Output the [X, Y] coordinate of the center of the cell containing the given text.  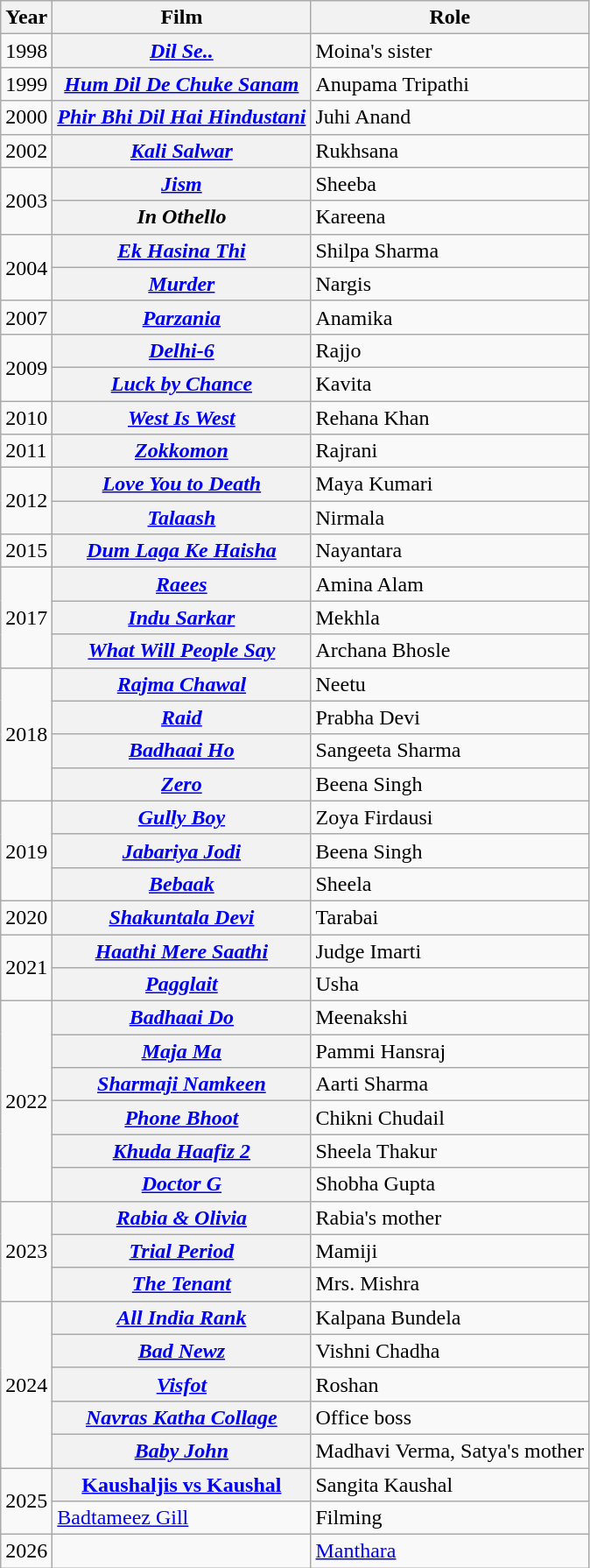
Shilpa Sharma [450, 251]
Chikni Chudail [450, 1118]
Luck by Chance [182, 384]
Kareena [450, 217]
Pammi Hansraj [450, 1051]
Hum Dil De Chuke Sanam [182, 84]
Zero [182, 784]
2018 [26, 734]
2003 [26, 201]
Mekhla [450, 618]
Archana Bhosle [450, 651]
What Will People Say [182, 651]
Role [450, 18]
1999 [26, 84]
Badhaai Ho [182, 751]
Sheeba [450, 184]
Sangita Kaushal [450, 1485]
Kalpana Bundela [450, 1317]
Manthara [450, 1551]
2025 [26, 1501]
Rehana Khan [450, 418]
Nargis [450, 284]
Visfot [182, 1384]
Khuda Haafiz 2 [182, 1151]
Pagglait [182, 985]
Zoya Firdausi [450, 817]
West Is West [182, 418]
Delhi-6 [182, 350]
2026 [26, 1551]
Rajjo [450, 350]
Murder [182, 284]
2009 [26, 367]
Sheela Thakur [450, 1151]
Sangeeta Sharma [450, 751]
Mamiji [450, 1251]
Shakuntala Devi [182, 917]
2021 [26, 967]
Neetu [450, 684]
Rabia's mother [450, 1218]
Kali Salwar [182, 151]
2002 [26, 151]
Kavita [450, 384]
Gully Boy [182, 817]
2023 [26, 1251]
Maya Kumari [450, 484]
2020 [26, 917]
The Tenant [182, 1284]
Doctor G [182, 1184]
2004 [26, 267]
2000 [26, 117]
Love You to Death [182, 484]
Aarti Sharma [450, 1084]
Rajma Chawal [182, 684]
Anamika [450, 317]
Mrs. Mishra [450, 1284]
Badhaai Do [182, 1018]
Phone Bhoot [182, 1118]
Judge Imarti [450, 950]
Moina's sister [450, 51]
2019 [26, 851]
Sharmaji Namkeen [182, 1084]
Bebaak [182, 884]
All India Rank [182, 1317]
2011 [26, 451]
Badtameez Gill [182, 1518]
Rukhsana [450, 151]
Madhavi Verma, Satya's mother [450, 1451]
Meenakshi [450, 1018]
2022 [26, 1101]
Vishni Chadha [450, 1351]
1998 [26, 51]
Nirmala [450, 518]
Roshan [450, 1384]
Jabariya Jodi [182, 851]
2012 [26, 501]
Talaash [182, 518]
Maja Ma [182, 1051]
Year [26, 18]
Shobha Gupta [450, 1184]
2015 [26, 551]
Prabha Devi [450, 717]
Juhi Anand [450, 117]
Raees [182, 584]
Phir Bhi Dil Hai Hindustani [182, 117]
Jism [182, 184]
Rabia & Olivia [182, 1218]
2024 [26, 1384]
Filming [450, 1518]
2007 [26, 317]
Dil Se.. [182, 51]
Ek Hasina Thi [182, 251]
Raid [182, 717]
2010 [26, 418]
Tarabai [450, 917]
Parzania [182, 317]
Amina Alam [450, 584]
Haathi Mere Saathi [182, 950]
Rajrani [450, 451]
Bad Newz [182, 1351]
Zokkomon [182, 451]
Kaushaljis vs Kaushal [182, 1485]
Anupama Tripathi [450, 84]
In Othello [182, 217]
2017 [26, 618]
Navras Katha Collage [182, 1417]
Baby John [182, 1451]
Dum Laga Ke Haisha [182, 551]
Trial Period [182, 1251]
Indu Sarkar [182, 618]
Sheela [450, 884]
Office boss [450, 1417]
Nayantara [450, 551]
Film [182, 18]
Usha [450, 985]
